Scan for the cell matching the given text and deliver its (X, Y) coordinate at center. 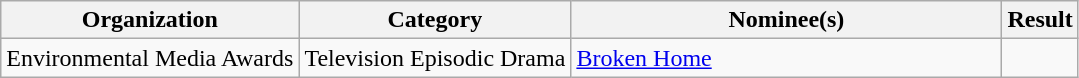
Result (1040, 20)
Category (435, 20)
Environmental Media Awards (150, 58)
Nominee(s) (786, 20)
Organization (150, 20)
Broken Home (786, 58)
Television Episodic Drama (435, 58)
